Return (X, Y) of the center of cell containing provided text 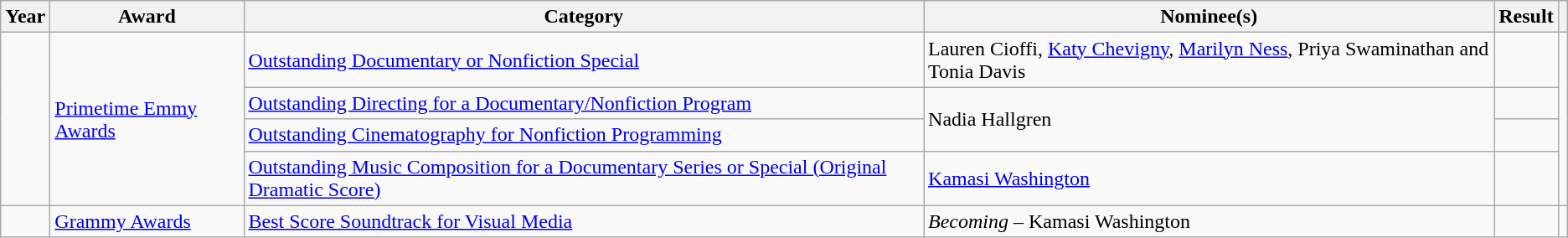
Kamasi Washington (1210, 178)
Award (147, 17)
Best Score Soundtrack for Visual Media (584, 221)
Nominee(s) (1210, 17)
Outstanding Documentary or Nonfiction Special (584, 60)
Category (584, 17)
Primetime Emmy Awards (147, 119)
Grammy Awards (147, 221)
Lauren Cioffi, Katy Chevigny, Marilyn Ness, Priya Swaminathan and Tonia Davis (1210, 60)
Becoming – Kamasi Washington (1210, 221)
Year (25, 17)
Outstanding Directing for a Documentary/Nonfiction Program (584, 103)
Outstanding Cinematography for Nonfiction Programming (584, 135)
Nadia Hallgren (1210, 119)
Outstanding Music Composition for a Documentary Series or Special (Original Dramatic Score) (584, 178)
Result (1526, 17)
